Return the [x, y] coordinate for the center point of the cell that contains the specified text.  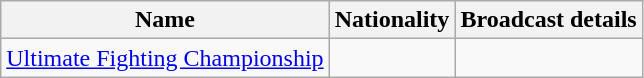
Name [165, 20]
Broadcast details [548, 20]
Nationality [392, 20]
Ultimate Fighting Championship [165, 58]
